Return (x, y) of the center of cell containing provided text 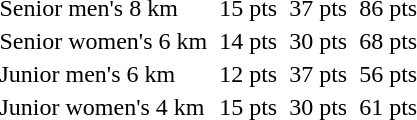
12 pts (248, 74)
14 pts (248, 41)
30 pts (318, 41)
37 pts (318, 74)
